Capture the cell that displays the provided text and extract its [x, y] central coordinate. 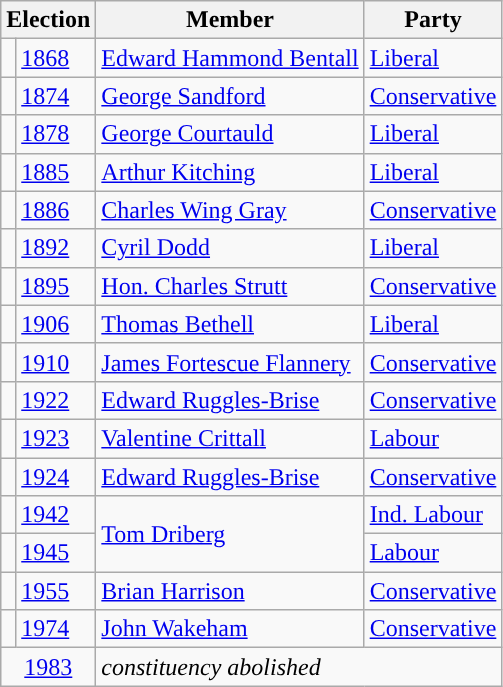
1942 [56, 515]
John Wakeham [230, 629]
Cyril Dodd [230, 248]
1924 [56, 477]
Arthur Kitching [230, 172]
1922 [56, 400]
Tom Driberg [230, 534]
Ind. Labour [433, 515]
1955 [56, 591]
1868 [56, 58]
1910 [56, 362]
James Fortescue Flannery [230, 362]
1892 [56, 248]
1974 [56, 629]
Hon. Charles Strutt [230, 286]
1923 [56, 438]
Election [48, 20]
George Courtauld [230, 134]
Valentine Crittall [230, 438]
1945 [56, 553]
1895 [56, 286]
1874 [56, 96]
1878 [56, 134]
Edward Hammond Bentall [230, 58]
constituency abolished [299, 667]
George Sandford [230, 96]
Thomas Bethell [230, 324]
Party [433, 20]
Brian Harrison [230, 591]
1906 [56, 324]
Charles Wing Gray [230, 210]
1885 [56, 172]
Member [230, 20]
1886 [56, 210]
1983 [48, 667]
